Search for the cell housing the specified text and yield its (x, y) center coordinate. 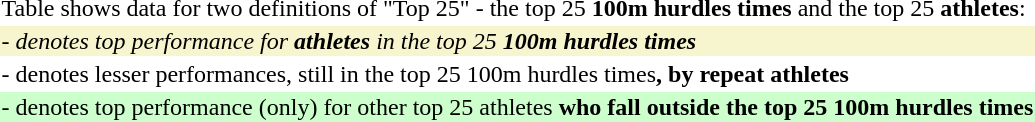
- denotes lesser performances, still in the top 25 100m hurdles times, by repeat athletes (518, 74)
- denotes top performance (only) for other top 25 athletes who fall outside the top 25 100m hurdles times (518, 107)
- denotes top performance for athletes in the top 25 100m hurdles times (518, 41)
